Capture the cell that displays the provided text and extract its (x, y) central coordinate. 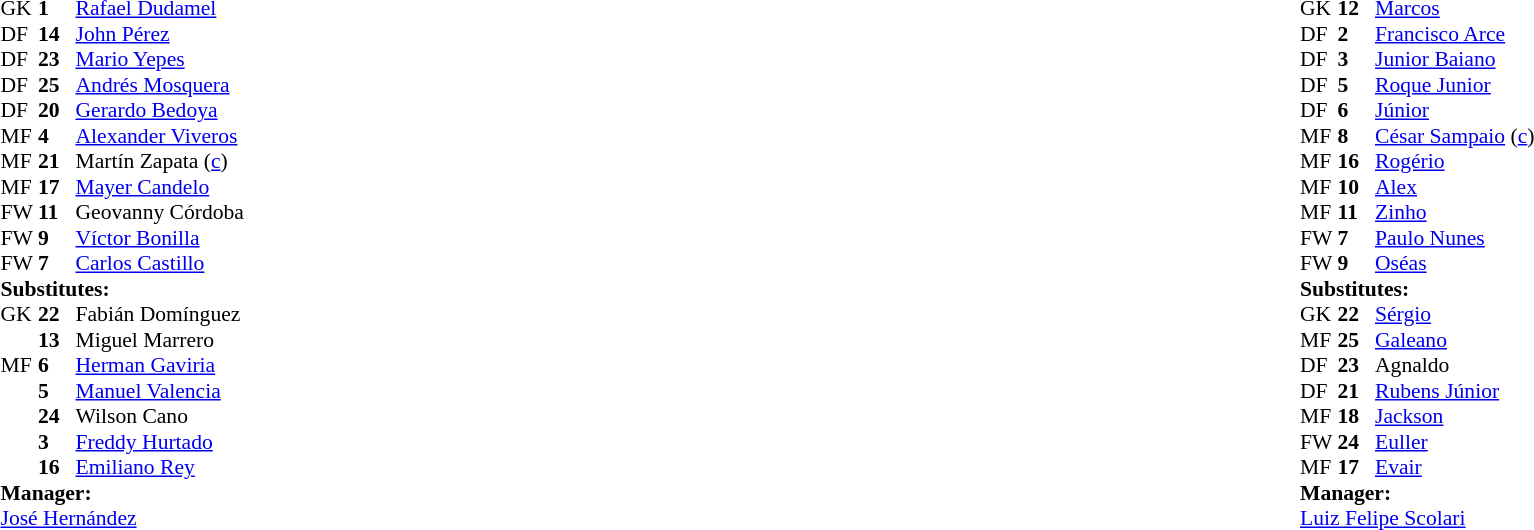
Galeano (1454, 340)
Junior Baiano (1454, 59)
8 (1357, 136)
Evair (1454, 467)
Paulo Nunes (1454, 238)
20 (57, 111)
Víctor Bonilla (160, 238)
Oséas (1454, 263)
4 (57, 136)
Wilson Cano (160, 417)
14 (57, 34)
Roque Junior (1454, 85)
2 (1357, 34)
Emiliano Rey (160, 467)
César Sampaio (c) (1454, 136)
Júnior (1454, 111)
Fabián Domínguez (160, 315)
Herman Gaviria (160, 365)
John Pérez (160, 34)
Martín Zapata (c) (160, 161)
Mayer Candelo (160, 187)
Gerardo Bedoya (160, 111)
Euller (1454, 442)
Geovanny Córdoba (160, 213)
18 (1357, 417)
Agnaldo (1454, 365)
Mario Yepes (160, 59)
Jackson (1454, 417)
10 (1357, 187)
Sérgio (1454, 315)
Miguel Marrero (160, 340)
Rogério (1454, 161)
13 (57, 340)
Manuel Valencia (160, 391)
Alex (1454, 187)
Zinho (1454, 213)
Andrés Mosquera (160, 85)
Freddy Hurtado (160, 442)
Francisco Arce (1454, 34)
Alexander Viveros (160, 136)
Carlos Castillo (160, 263)
Rubens Júnior (1454, 391)
